Identify which cell holds the provided text, then report its (x, y) central coordinate. 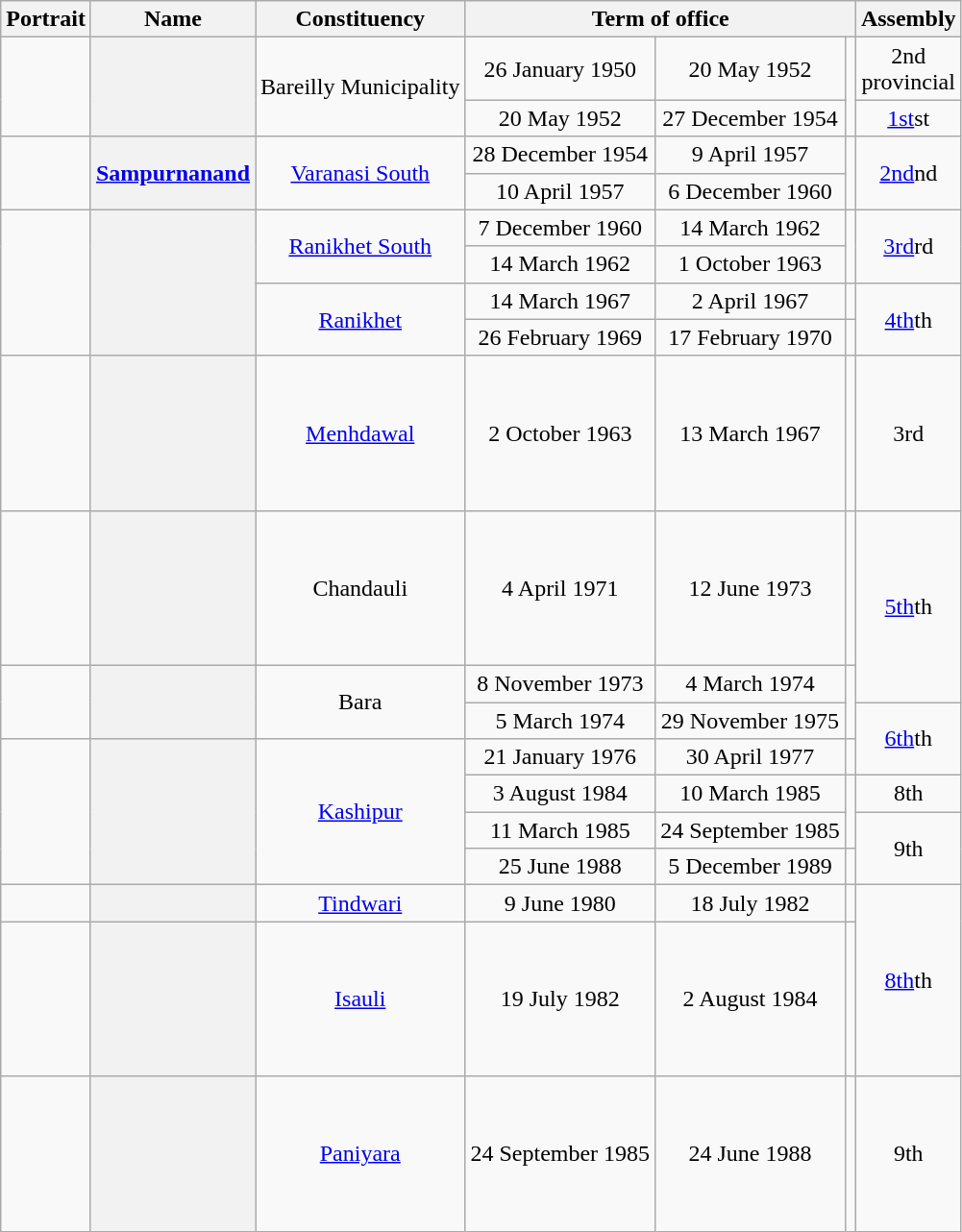
28 December 1954 (560, 155)
10 April 1957 (560, 191)
10 March 1985 (751, 794)
Ranikhet (360, 319)
Name (173, 19)
12 June 1973 (751, 588)
2 April 1967 (751, 301)
1 October 1963 (751, 264)
1stst (908, 118)
Menhdawal (360, 432)
17 February 1970 (751, 337)
14 March 1967 (560, 301)
11 March 1985 (560, 830)
7 December 1960 (560, 228)
Paniyara (360, 1153)
21 January 1976 (560, 757)
4thth (908, 319)
3rd (908, 432)
3rdrd (908, 246)
6thth (908, 738)
5 March 1974 (560, 720)
5thth (908, 605)
27 December 1954 (751, 118)
Bara (360, 702)
Chandauli (360, 588)
2 October 1963 (560, 432)
26 February 1969 (560, 337)
2 August 1984 (751, 999)
Isauli (360, 999)
25 June 1988 (560, 867)
Sampurnanand (173, 173)
24 June 1988 (751, 1153)
Term of office (660, 19)
2ndnd (908, 173)
8th (908, 794)
5 December 1989 (751, 867)
8thth (908, 980)
Ranikhet South (360, 246)
9 June 1980 (560, 903)
13 March 1967 (751, 432)
2ndprovincial (908, 69)
3 August 1984 (560, 794)
Tindwari (360, 903)
6 December 1960 (751, 191)
9 April 1957 (751, 155)
30 April 1977 (751, 757)
19 July 1982 (560, 999)
18 July 1982 (751, 903)
Constituency (360, 19)
29 November 1975 (751, 720)
8 November 1973 (560, 683)
26 January 1950 (560, 69)
Portrait (46, 19)
4 April 1971 (560, 588)
Kashipur (360, 812)
4 March 1974 (751, 683)
Bareilly Municipality (360, 86)
Varanasi South (360, 173)
Assembly (908, 19)
